Detect which cell encompasses the target text, then output its [x, y] center coordinate. 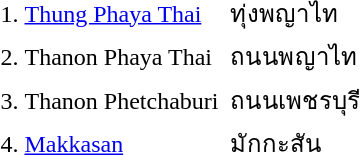
Thanon Phetchaburi [124, 100]
Thanon Phaya Thai [124, 56]
